Capture the cell that displays the provided text and extract its (X, Y) central coordinate. 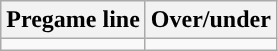
Over/under (210, 20)
Pregame line (74, 20)
